For the text-containing cell, return its midpoint in [X, Y] coordinate format. 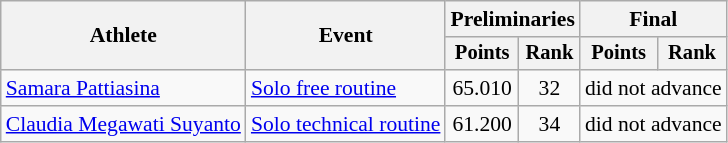
65.010 [482, 88]
Claudia Megawati Suyanto [124, 124]
Event [346, 36]
34 [550, 124]
Solo free routine [346, 88]
32 [550, 88]
Solo technical routine [346, 124]
Preliminaries [512, 19]
61.200 [482, 124]
Athlete [124, 36]
Final [654, 19]
Samara Pattiasina [124, 88]
